Detect which cell encompasses the target text, then output its [x, y] center coordinate. 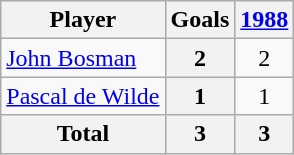
Total [83, 134]
John Bosman [83, 58]
Pascal de Wilde [83, 96]
Player [83, 20]
Goals [200, 20]
1988 [264, 20]
